Find where the given text appears and provide that cell's center as (x, y) coordinate. 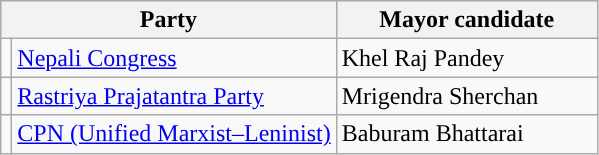
Nepali Congress (174, 58)
CPN (Unified Marxist–Leninist) (174, 134)
Rastriya Prajatantra Party (174, 96)
Mayor candidate (466, 20)
Mrigendra Sherchan (466, 96)
Party (168, 20)
Baburam Bhattarai (466, 134)
Khel Raj Pandey (466, 58)
